Find where the given text appears and provide that cell's center as (x, y) coordinate. 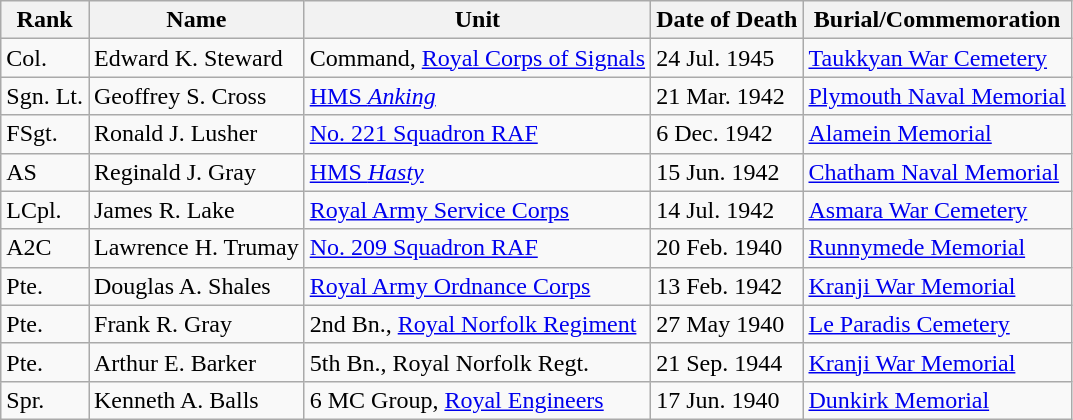
No. 221 Squadron RAF (477, 134)
Royal Army Service Corps (477, 210)
24 Jul. 1945 (727, 58)
Plymouth Naval Memorial (937, 96)
Alamein Memorial (937, 134)
17 Jun. 1940 (727, 400)
HMS Anking (477, 96)
Edward K. Steward (196, 58)
Arthur E. Barker (196, 362)
Chatham Naval Memorial (937, 172)
Lawrence H. Trumay (196, 248)
Command, Royal Corps of Signals (477, 58)
Royal Army Ordnance Corps (477, 286)
Date of Death (727, 20)
Kenneth A. Balls (196, 400)
FSgt. (45, 134)
AS (45, 172)
Douglas A. Shales (196, 286)
20 Feb. 1940 (727, 248)
Le Paradis Cemetery (937, 324)
5th Bn., Royal Norfolk Regt. (477, 362)
LCpl. (45, 210)
Reginald J. Gray (196, 172)
21 Sep. 1944 (727, 362)
6 MC Group, Royal Engineers (477, 400)
Runnymede Memorial (937, 248)
13 Feb. 1942 (727, 286)
21 Mar. 1942 (727, 96)
6 Dec. 1942 (727, 134)
2nd Bn., Royal Norfolk Regiment (477, 324)
Rank (45, 20)
27 May 1940 (727, 324)
Geoffrey S. Cross (196, 96)
15 Jun. 1942 (727, 172)
A2C (45, 248)
Col. (45, 58)
14 Jul. 1942 (727, 210)
HMS Hasty (477, 172)
Name (196, 20)
Asmara War Cemetery (937, 210)
Frank R. Gray (196, 324)
Burial/Commemoration (937, 20)
No. 209 Squadron RAF (477, 248)
Taukkyan War Cemetery (937, 58)
Sgn. Lt. (45, 96)
Unit (477, 20)
James R. Lake (196, 210)
Ronald J. Lusher (196, 134)
Dunkirk Memorial (937, 400)
Spr. (45, 400)
